Extract the (x, y) coordinate from the center of the cell holding the provided text.  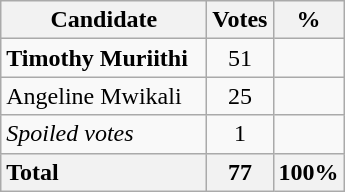
51 (240, 58)
Votes (240, 20)
Total (104, 172)
77 (240, 172)
% (308, 20)
Angeline Mwikali (104, 96)
25 (240, 96)
100% (308, 172)
Spoiled votes (104, 134)
Candidate (104, 20)
Timothy Muriithi (104, 58)
1 (240, 134)
